Determine the [X, Y] coordinate at the center of the cell enclosing the given text.  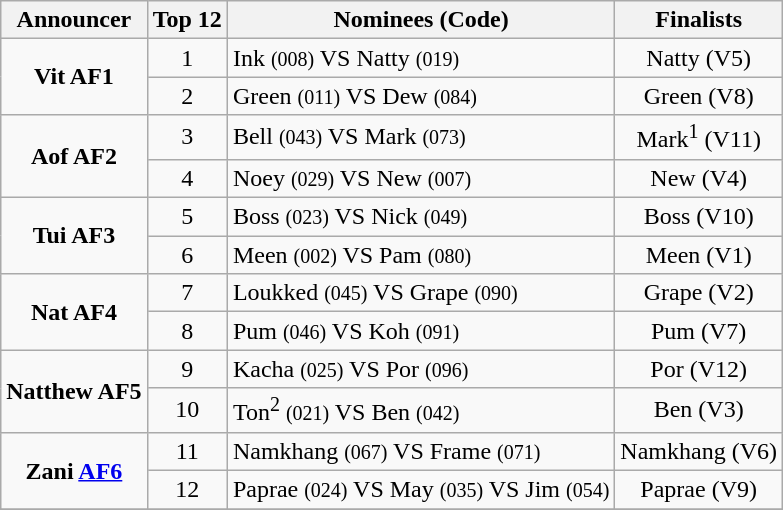
4 [187, 178]
Meen (V1) [699, 255]
8 [187, 331]
Meen (002) VS Pam (080) [420, 255]
Nat AF4 [74, 312]
1 [187, 58]
10 [187, 410]
Grape (V2) [699, 293]
Namkhang (067) VS Frame (071) [420, 451]
Namkhang (V6) [699, 451]
12 [187, 489]
Boss (023) VS Nick (049) [420, 217]
Por (V12) [699, 369]
7 [187, 293]
Ben (V3) [699, 410]
Finalists [699, 20]
Pum (046) VS Koh (091) [420, 331]
2 [187, 96]
Ton2 (021) VS Ben (042) [420, 410]
3 [187, 138]
Aof AF2 [74, 156]
Tui AF3 [74, 236]
Kacha (025) VS Por (096) [420, 369]
Ink (008) VS Natty (019) [420, 58]
5 [187, 217]
Natthew AF5 [74, 392]
Noey (029) VS New (007) [420, 178]
Bell (043) VS Mark (073) [420, 138]
Boss (V10) [699, 217]
Zani AF6 [74, 470]
Paprae (V9) [699, 489]
Mark1 (V11) [699, 138]
Nominees (Code) [420, 20]
Green (011) VS Dew (084) [420, 96]
New (V4) [699, 178]
Paprae (024) VS May (035) VS Jim (054) [420, 489]
6 [187, 255]
Top 12 [187, 20]
Green (V8) [699, 96]
Natty (V5) [699, 58]
Announcer [74, 20]
Pum (V7) [699, 331]
Vit AF1 [74, 77]
Loukked (045) VS Grape (090) [420, 293]
9 [187, 369]
11 [187, 451]
